Scan for the cell matching the given text and deliver its (x, y) coordinate at center. 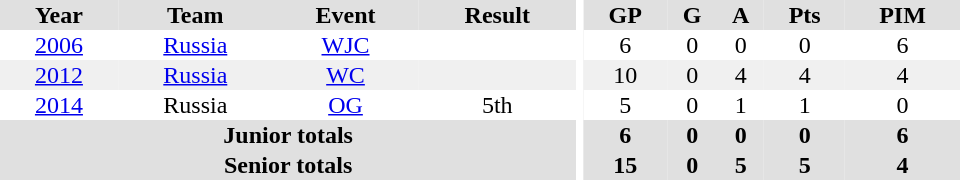
PIM (902, 15)
A (740, 15)
Event (346, 15)
WC (346, 75)
5th (497, 105)
Result (497, 15)
Team (196, 15)
2012 (59, 75)
Pts (804, 15)
G (692, 15)
Senior totals (288, 165)
Junior totals (288, 135)
GP (625, 15)
10 (625, 75)
Year (59, 15)
2014 (59, 105)
WJC (346, 45)
OG (346, 105)
2006 (59, 45)
15 (625, 165)
